Find where the given text appears and provide that cell's center as [X, Y] coordinate. 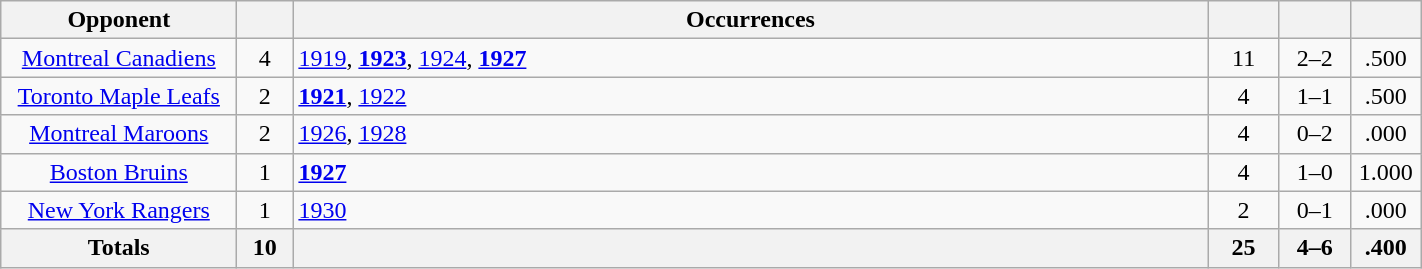
0–2 [1314, 134]
.400 [1386, 248]
10 [265, 248]
1.000 [1386, 172]
1–0 [1314, 172]
11 [1244, 58]
0–1 [1314, 210]
25 [1244, 248]
1927 [750, 172]
1–1 [1314, 96]
1921, 1922 [750, 96]
1926, 1928 [750, 134]
Montreal Canadiens [119, 58]
Toronto Maple Leafs [119, 96]
1930 [750, 210]
4–6 [1314, 248]
Boston Bruins [119, 172]
1919, 1923, 1924, 1927 [750, 58]
Opponent [119, 20]
Montreal Maroons [119, 134]
Occurrences [750, 20]
New York Rangers [119, 210]
2–2 [1314, 58]
Totals [119, 248]
